Return (X, Y) of the center of cell containing provided text 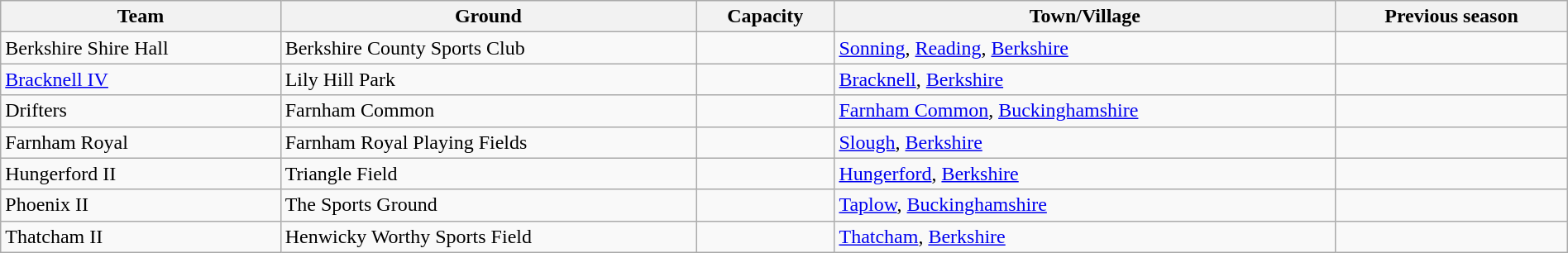
Team (141, 17)
Taplow, Buckinghamshire (1085, 205)
Henwicky Worthy Sports Field (488, 236)
Sonning, Reading, Berkshire (1085, 48)
Triangle Field (488, 174)
Bracknell, Berkshire (1085, 79)
Farnham Common, Buckinghamshire (1085, 111)
Drifters (141, 111)
Lily Hill Park (488, 79)
Previous season (1451, 17)
Ground (488, 17)
Farnham Royal Playing Fields (488, 142)
The Sports Ground (488, 205)
Farnham Royal (141, 142)
Capacity (766, 17)
Bracknell IV (141, 79)
Hungerford, Berkshire (1085, 174)
Town/Village (1085, 17)
Slough, Berkshire (1085, 142)
Hungerford II (141, 174)
Farnham Common (488, 111)
Berkshire Shire Hall (141, 48)
Phoenix II (141, 205)
Thatcham, Berkshire (1085, 236)
Berkshire County Sports Club (488, 48)
Thatcham II (141, 236)
